For the text-containing cell, return its midpoint in (X, Y) coordinate format. 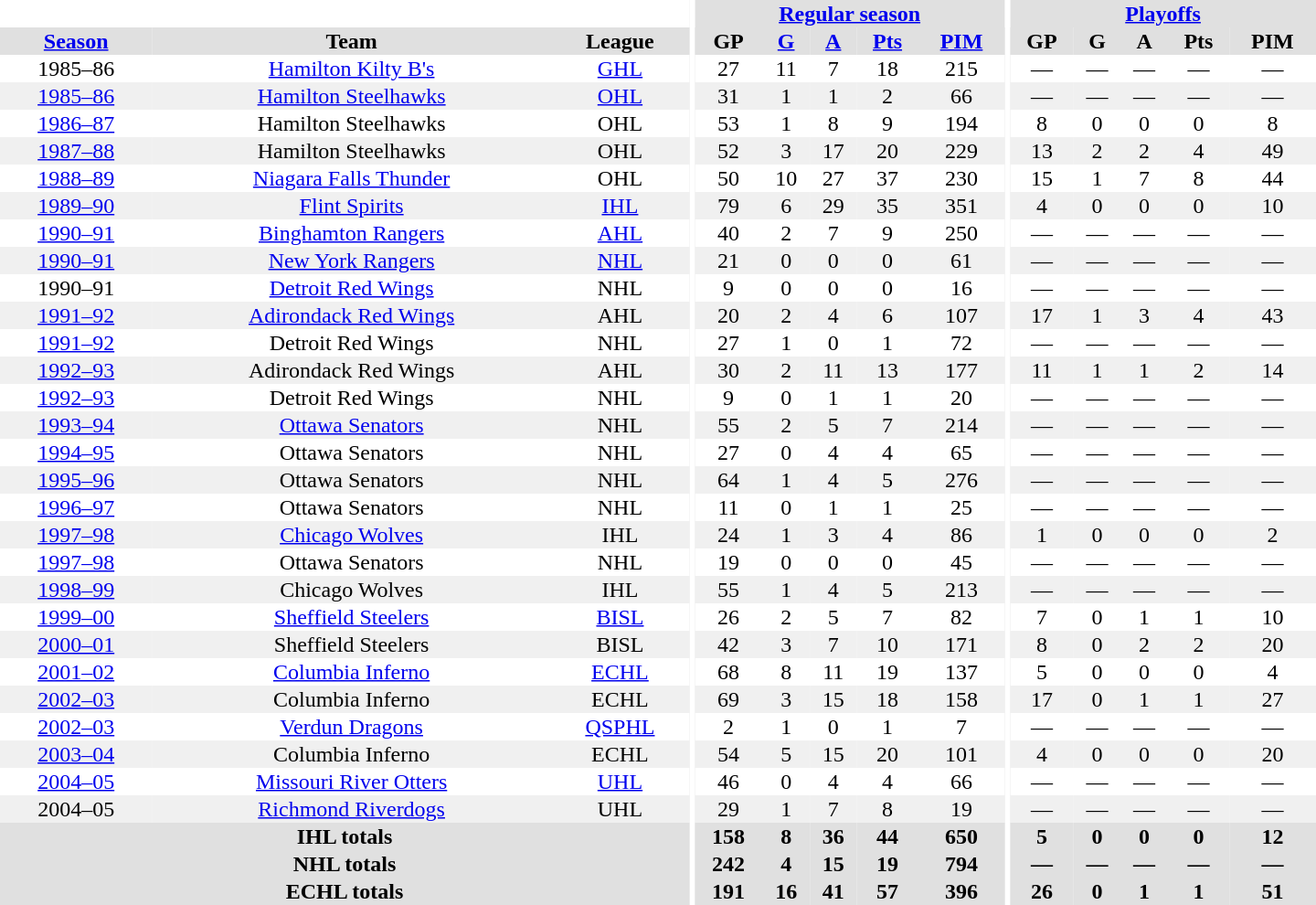
Hamilton Kilty B's (351, 69)
242 (729, 864)
45 (961, 562)
351 (961, 206)
Team (351, 41)
177 (961, 370)
Missouri River Otters (351, 782)
Verdun Dragons (351, 727)
215 (961, 69)
1989–90 (76, 206)
New York Rangers (351, 261)
1998–99 (76, 590)
61 (961, 261)
194 (961, 123)
171 (961, 644)
191 (729, 891)
36 (833, 836)
107 (961, 315)
Richmond Riverdogs (351, 809)
QSPHL (620, 727)
37 (888, 178)
86 (961, 535)
72 (961, 343)
101 (961, 754)
1999–00 (76, 617)
276 (961, 480)
25 (961, 507)
396 (961, 891)
43 (1272, 315)
NHL totals (345, 864)
24 (729, 535)
82 (961, 617)
1996–97 (76, 507)
Niagara Falls Thunder (351, 178)
137 (961, 672)
53 (729, 123)
2003–04 (76, 754)
Regular season (850, 14)
50 (729, 178)
IHL totals (345, 836)
794 (961, 864)
ECHL totals (345, 891)
1988–89 (76, 178)
57 (888, 891)
230 (961, 178)
214 (961, 425)
2000–01 (76, 644)
35 (888, 206)
League (620, 41)
2001–02 (76, 672)
68 (729, 672)
Flint Spirits (351, 206)
64 (729, 480)
Playoffs (1162, 14)
Season (76, 41)
250 (961, 233)
30 (729, 370)
65 (961, 452)
650 (961, 836)
54 (729, 754)
49 (1272, 151)
GHL (620, 69)
1987–88 (76, 151)
51 (1272, 891)
21 (729, 261)
1993–94 (76, 425)
1986–87 (76, 123)
12 (1272, 836)
69 (729, 699)
1994–95 (76, 452)
40 (729, 233)
Binghamton Rangers (351, 233)
42 (729, 644)
1995–96 (76, 480)
52 (729, 151)
229 (961, 151)
31 (729, 96)
79 (729, 206)
14 (1272, 370)
41 (833, 891)
46 (729, 782)
213 (961, 590)
